Capture the cell that displays the provided text and extract its (x, y) central coordinate. 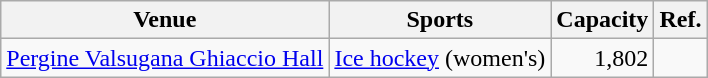
Ref. (680, 20)
Sports (440, 20)
Ice hockey (women's) (440, 58)
Venue (165, 20)
Pergine Valsugana Ghiaccio Hall (165, 58)
1,802 (602, 58)
Capacity (602, 20)
